Identify which cell holds the provided text, then report its [X, Y] central coordinate. 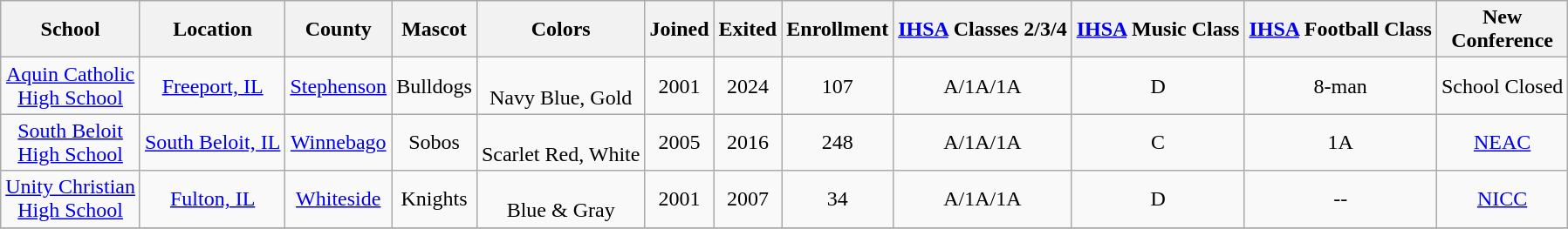
Bulldogs [435, 85]
1A [1340, 143]
IHSA Music Class [1158, 30]
School Closed [1502, 85]
248 [838, 143]
Blue & Gray [560, 199]
2005 [679, 143]
Colors [560, 30]
-- [1340, 199]
South Beloit, IL [212, 143]
Aquin CatholicHigh School [71, 85]
Unity Christian High School [71, 199]
IHSA Football Class [1340, 30]
Whiteside [339, 199]
Freeport, IL [212, 85]
NEAC [1502, 143]
Stephenson [339, 85]
2007 [748, 199]
Enrollment [838, 30]
2016 [748, 143]
Winnebago [339, 143]
2024 [748, 85]
NewConference [1502, 30]
Fulton, IL [212, 199]
8-man [1340, 85]
Navy Blue, Gold [560, 85]
IHSA Classes 2/3/4 [983, 30]
Sobos [435, 143]
NICC [1502, 199]
South Beloit High School [71, 143]
Mascot [435, 30]
Exited [748, 30]
School [71, 30]
Scarlet Red, White [560, 143]
34 [838, 199]
Joined [679, 30]
Knights [435, 199]
107 [838, 85]
C [1158, 143]
Location [212, 30]
County [339, 30]
